Provide the [X, Y] coordinate of the cell's center where the given text is located.  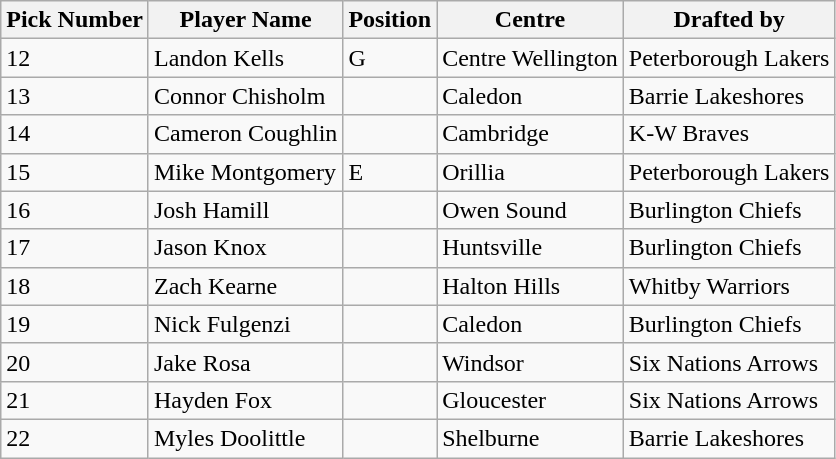
20 [75, 362]
Nick Fulgenzi [245, 324]
G [390, 58]
Shelburne [530, 438]
Halton Hills [530, 286]
Cambridge [530, 134]
Jake Rosa [245, 362]
13 [75, 96]
16 [75, 210]
Landon Kells [245, 58]
Centre Wellington [530, 58]
Cameron Coughlin [245, 134]
Orillia [530, 172]
19 [75, 324]
Gloucester [530, 400]
Drafted by [729, 20]
Owen Sound [530, 210]
Whitby Warriors [729, 286]
Centre [530, 20]
12 [75, 58]
Zach Kearne [245, 286]
Pick Number [75, 20]
K-W Braves [729, 134]
Hayden Fox [245, 400]
Mike Montgomery [245, 172]
14 [75, 134]
Josh Hamill [245, 210]
Position [390, 20]
Huntsville [530, 248]
Windsor [530, 362]
Player Name [245, 20]
Jason Knox [245, 248]
15 [75, 172]
17 [75, 248]
E [390, 172]
18 [75, 286]
Myles Doolittle [245, 438]
21 [75, 400]
Connor Chisholm [245, 96]
22 [75, 438]
